Return the [x, y] coordinate for the center point of the cell that contains the specified text.  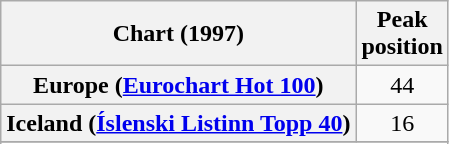
Peakposition [402, 34]
Europe (Eurochart Hot 100) [178, 85]
16 [402, 123]
44 [402, 85]
Chart (1997) [178, 34]
Iceland (Íslenski Listinn Topp 40) [178, 123]
